Capture the cell that displays the provided text and extract its [X, Y] central coordinate. 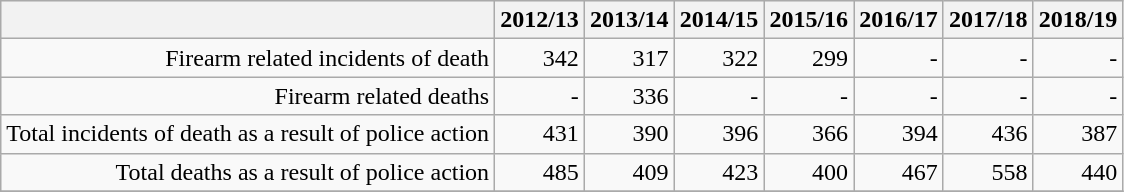
Total incidents of death as a result of police action [248, 134]
440 [1078, 172]
342 [540, 58]
409 [629, 172]
467 [899, 172]
558 [988, 172]
322 [719, 58]
485 [540, 172]
Firearm related incidents of death [248, 58]
Firearm related deaths [248, 96]
366 [809, 134]
Total deaths as a result of police action [248, 172]
2012/13 [540, 20]
436 [988, 134]
431 [540, 134]
336 [629, 96]
2014/15 [719, 20]
299 [809, 58]
390 [629, 134]
2013/14 [629, 20]
400 [809, 172]
394 [899, 134]
2017/18 [988, 20]
2015/16 [809, 20]
423 [719, 172]
2018/19 [1078, 20]
2016/17 [899, 20]
387 [1078, 134]
317 [629, 58]
396 [719, 134]
